Output the (x, y) coordinate of the center of the cell containing the given text.  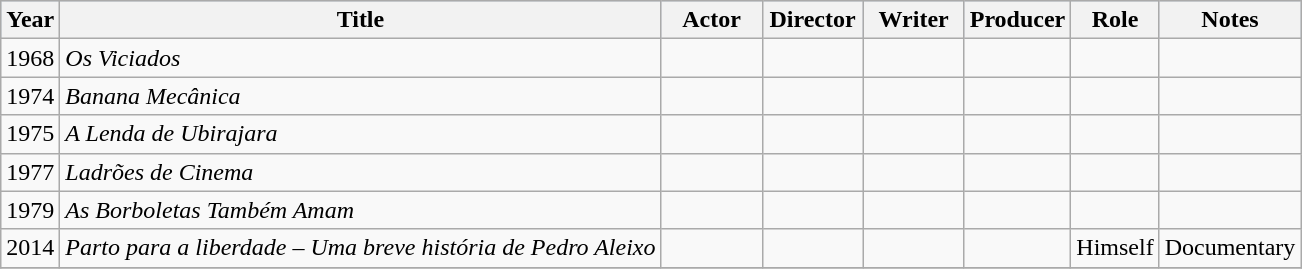
Notes (1230, 20)
1968 (30, 58)
Role (1115, 20)
Actor (712, 20)
Ladrões de Cinema (360, 172)
Producer (1018, 20)
Banana Mecânica (360, 96)
Title (360, 20)
Parto para a liberdade – Uma breve história de Pedro Aleixo (360, 248)
Writer (914, 20)
1974 (30, 96)
As Borboletas Também Amam (360, 210)
Director (812, 20)
A Lenda de Ubirajara (360, 134)
Year (30, 20)
Documentary (1230, 248)
2014 (30, 248)
Himself (1115, 248)
1977 (30, 172)
1975 (30, 134)
Os Viciados (360, 58)
1979 (30, 210)
